Search for the cell housing the specified text and yield its (X, Y) center coordinate. 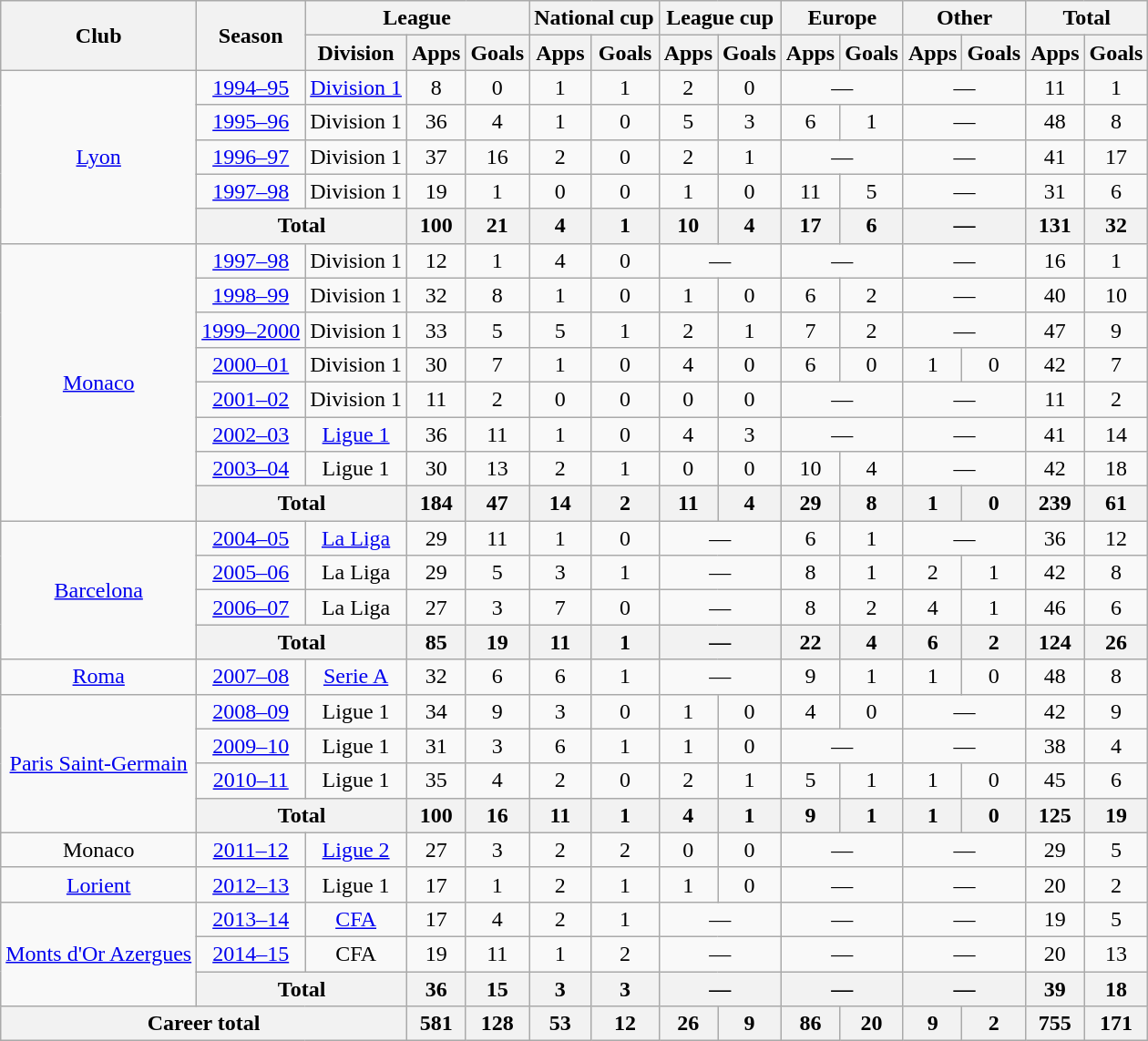
2004–05 (251, 538)
2011–12 (251, 850)
Ligue 2 (356, 850)
2001–02 (251, 399)
2009–10 (251, 746)
Europe (842, 18)
1994–95 (251, 87)
128 (497, 1024)
37 (436, 157)
184 (436, 504)
39 (1055, 988)
15 (497, 988)
2000–01 (251, 364)
Paris Saint-Germain (98, 763)
2005–06 (251, 573)
85 (436, 642)
League cup (720, 18)
46 (1055, 607)
38 (1055, 746)
125 (1055, 815)
40 (1055, 295)
86 (810, 1024)
239 (1055, 504)
2014–15 (251, 954)
Season (251, 36)
1995–96 (251, 122)
Club (98, 36)
2002–03 (251, 434)
124 (1055, 642)
2003–04 (251, 469)
61 (1116, 504)
1998–99 (251, 295)
2007–08 (251, 677)
2013–14 (251, 919)
Barcelona (98, 590)
Roma (98, 677)
33 (436, 330)
Career total (204, 1024)
2010–11 (251, 781)
755 (1055, 1024)
2006–07 (251, 607)
171 (1116, 1024)
Monts d'Or Azergues (98, 954)
Other (964, 18)
National cup (594, 18)
45 (1055, 781)
35 (436, 781)
2012–13 (251, 884)
Serie A (356, 677)
1996–97 (251, 157)
1999–2000 (251, 330)
34 (436, 711)
53 (560, 1024)
Lyon (98, 157)
Division (356, 53)
581 (436, 1024)
Lorient (98, 884)
21 (497, 226)
2008–09 (251, 711)
22 (810, 642)
131 (1055, 226)
League (417, 18)
